Detect which cell encompasses the target text, then output its [x, y] center coordinate. 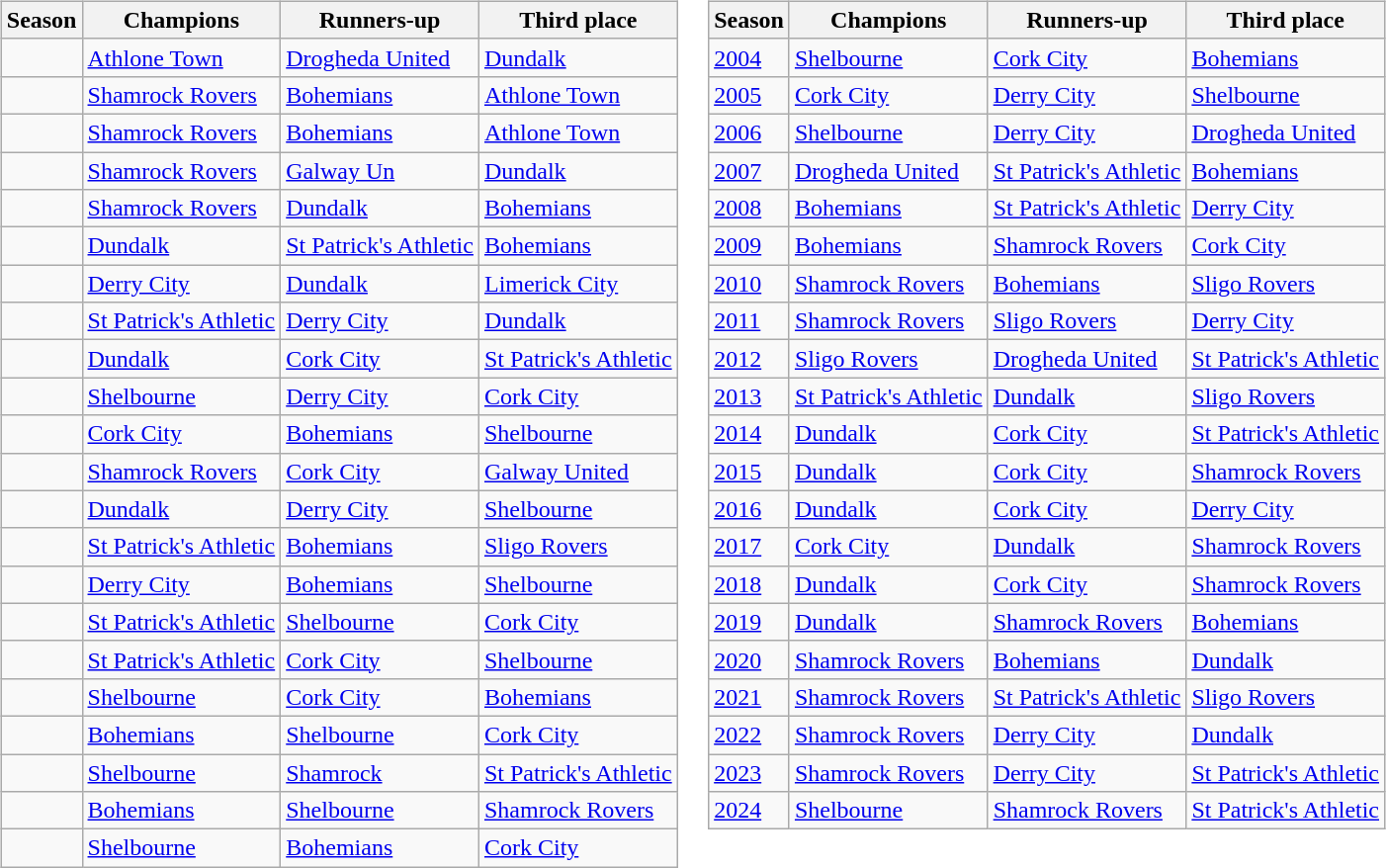
2015 [749, 472]
Galway United [577, 472]
2016 [749, 509]
2024 [749, 811]
2019 [749, 622]
2022 [749, 735]
2014 [749, 434]
2010 [749, 284]
2004 [749, 57]
Galway Un [380, 171]
Shamrock [380, 772]
2005 [749, 95]
2008 [749, 209]
2012 [749, 359]
2018 [749, 584]
2023 [749, 772]
Limerick City [577, 284]
2009 [749, 246]
2006 [749, 132]
2013 [749, 396]
2011 [749, 321]
2020 [749, 659]
2007 [749, 171]
2017 [749, 547]
2021 [749, 697]
